For the text-containing cell, return its midpoint in [x, y] coordinate format. 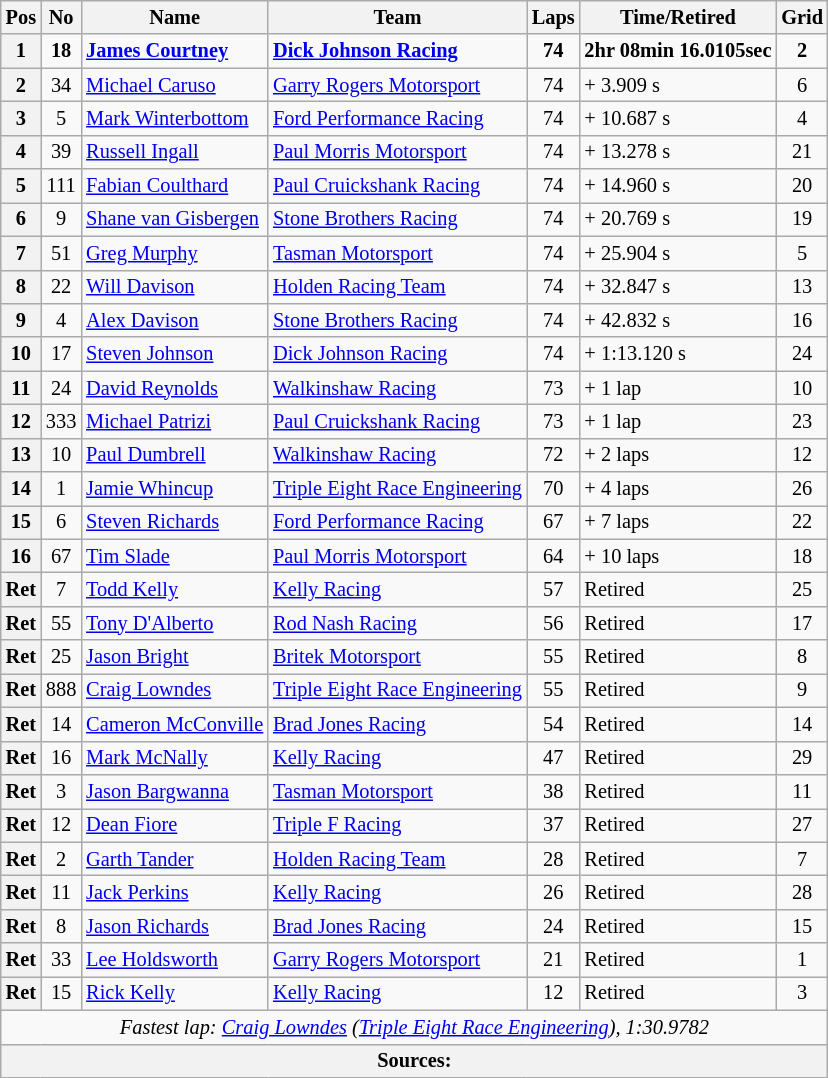
19 [802, 219]
57 [554, 589]
Mark McNally [174, 758]
Todd Kelly [174, 589]
888 [61, 690]
Jason Richards [174, 926]
Jamie Whincup [174, 489]
Fabian Coulthard [174, 186]
Laps [554, 17]
33 [61, 960]
No [61, 17]
Name [174, 17]
Steven Johnson [174, 354]
Tony D'Alberto [174, 623]
72 [554, 455]
37 [554, 825]
Shane van Gisbergen [174, 219]
Steven Richards [174, 522]
+ 2 laps [678, 455]
+ 25.904 s [678, 253]
Team [398, 17]
Tim Slade [174, 556]
+ 4 laps [678, 489]
56 [554, 623]
2hr 08min 16.0105sec [678, 51]
James Courtney [174, 51]
Garth Tander [174, 859]
Craig Lowndes [174, 690]
+ 14.960 s [678, 186]
+ 42.832 s [678, 320]
111 [61, 186]
20 [802, 186]
Britek Motorsport [398, 657]
Alex Davison [174, 320]
34 [61, 85]
+ 3.909 s [678, 85]
64 [554, 556]
Time/Retired [678, 17]
+ 1:13.120 s [678, 354]
23 [802, 421]
51 [61, 253]
+ 10 laps [678, 556]
27 [802, 825]
Rick Kelly [174, 993]
70 [554, 489]
333 [61, 421]
39 [61, 152]
Jason Bargwanna [174, 791]
29 [802, 758]
Grid [802, 17]
Sources: [414, 1061]
+ 20.769 s [678, 219]
54 [554, 724]
Michael Patrizi [174, 421]
Will Davison [174, 287]
Mark Winterbottom [174, 118]
Rod Nash Racing [398, 623]
+ 10.687 s [678, 118]
+ 13.278 s [678, 152]
Lee Holdsworth [174, 960]
Triple F Racing [398, 825]
Russell Ingall [174, 152]
Pos [21, 17]
Jack Perkins [174, 892]
Jason Bright [174, 657]
Greg Murphy [174, 253]
Michael Caruso [174, 85]
Cameron McConville [174, 724]
Fastest lap: Craig Lowndes (Triple Eight Race Engineering), 1:30.9782 [414, 1027]
David Reynolds [174, 388]
38 [554, 791]
Dean Fiore [174, 825]
+ 7 laps [678, 522]
47 [554, 758]
Paul Dumbrell [174, 455]
+ 32.847 s [678, 287]
